Search for the cell housing the specified text and yield its [X, Y] center coordinate. 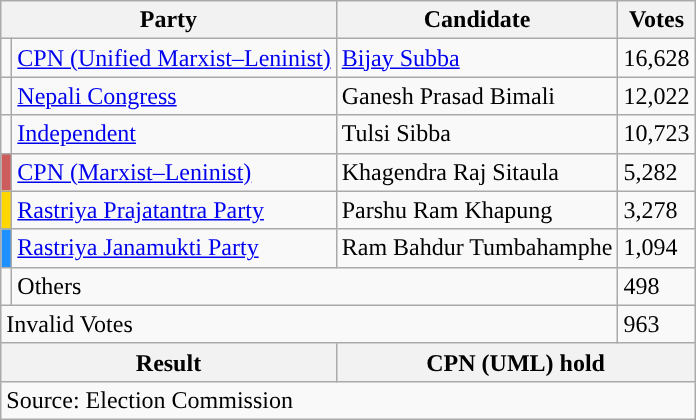
Others [315, 286]
12,022 [656, 96]
498 [656, 286]
Parshu Ram Khapung [477, 210]
Ram Bahdur Tumbahamphe [477, 248]
Independent [174, 134]
CPN (UML) hold [516, 362]
CPN (Unified Marxist–Leninist) [174, 58]
16,628 [656, 58]
Tulsi Sibba [477, 134]
Rastriya Prajatantra Party [174, 210]
Rastriya Janamukti Party [174, 248]
1,094 [656, 248]
Invalid Votes [310, 324]
963 [656, 324]
CPN (Marxist–Leninist) [174, 172]
Party [168, 20]
Bijay Subba [477, 58]
Ganesh Prasad Bimali [477, 96]
3,278 [656, 210]
Nepali Congress [174, 96]
Candidate [477, 20]
Result [168, 362]
Votes [656, 20]
10,723 [656, 134]
Source: Election Commission [348, 400]
Khagendra Raj Sitaula [477, 172]
5,282 [656, 172]
